For the text-containing cell, return its midpoint in [x, y] coordinate format. 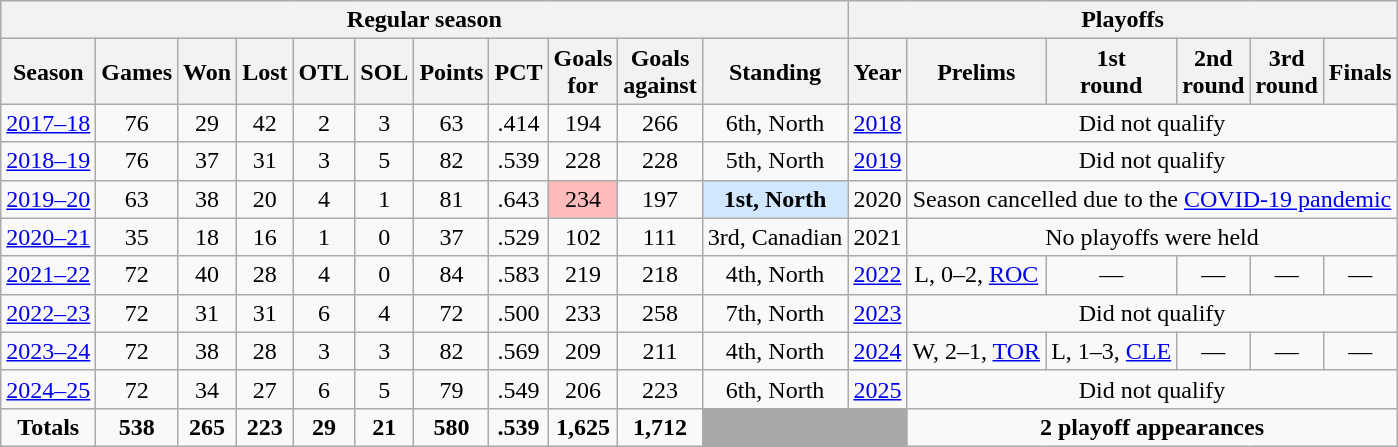
2022–23 [48, 313]
1,712 [660, 427]
7th, North [775, 313]
.500 [518, 313]
42 [265, 123]
Year [878, 72]
2019 [878, 161]
206 [583, 389]
3rd, Canadian [775, 237]
79 [452, 389]
.529 [518, 237]
Regular season [424, 20]
2020 [878, 199]
Playoffs [1122, 20]
102 [583, 237]
2024 [878, 351]
2025 [878, 389]
.414 [518, 123]
233 [583, 313]
40 [208, 275]
218 [660, 275]
Goalsagainst [660, 72]
111 [660, 237]
Prelims [976, 72]
194 [583, 123]
2024–25 [48, 389]
Points [452, 72]
No playoffs were held [1152, 237]
2 [324, 123]
234 [583, 199]
Standing [775, 72]
2ndround [1214, 72]
266 [660, 123]
2018 [878, 123]
265 [208, 427]
20 [265, 199]
.643 [518, 199]
209 [583, 351]
27 [265, 389]
2017–18 [48, 123]
2022 [878, 275]
2 playoff appearances [1152, 427]
538 [137, 427]
PCT [518, 72]
1,625 [583, 427]
L, 1–3, CLE [1112, 351]
34 [208, 389]
Lost [265, 72]
.569 [518, 351]
211 [660, 351]
Goalsfor [583, 72]
18 [208, 237]
Games [137, 72]
2019–20 [48, 199]
W, 2–1, TOR [976, 351]
35 [137, 237]
197 [660, 199]
Won [208, 72]
OTL [324, 72]
219 [583, 275]
Season cancelled due to the COVID-19 pandemic [1152, 199]
2023 [878, 313]
1st, North [775, 199]
Totals [48, 427]
5th, North [775, 161]
2020–21 [48, 237]
3rdround [1286, 72]
Finals [1360, 72]
2023–24 [48, 351]
84 [452, 275]
L, 0–2, ROC [976, 275]
2021 [878, 237]
81 [452, 199]
1stround [1112, 72]
2021–22 [48, 275]
2018–19 [48, 161]
580 [452, 427]
.549 [518, 389]
Season [48, 72]
.583 [518, 275]
16 [265, 237]
SOL [384, 72]
21 [384, 427]
258 [660, 313]
